Provide the (X, Y) coordinate of the cell's center where the given text is located.  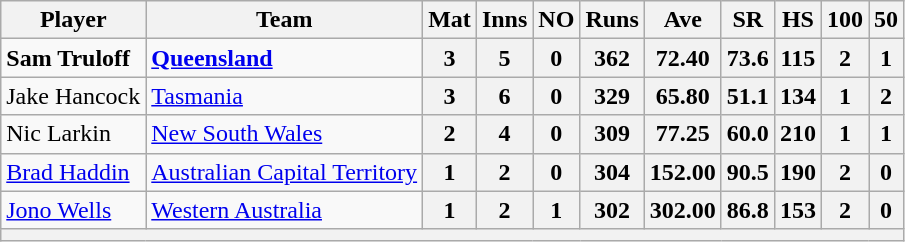
210 (798, 134)
Jake Hancock (74, 96)
Queensland (284, 58)
73.6 (748, 58)
Jono Wells (74, 210)
72.40 (682, 58)
86.8 (748, 210)
362 (612, 58)
4 (504, 134)
Team (284, 20)
Ave (682, 20)
100 (844, 20)
51.1 (748, 96)
77.25 (682, 134)
5 (504, 58)
309 (612, 134)
115 (798, 58)
134 (798, 96)
329 (612, 96)
304 (612, 172)
50 (886, 20)
Player (74, 20)
NO (556, 20)
6 (504, 96)
190 (798, 172)
152.00 (682, 172)
153 (798, 210)
Australian Capital Territory (284, 172)
302.00 (682, 210)
SR (748, 20)
Inns (504, 20)
Tasmania (284, 96)
302 (612, 210)
65.80 (682, 96)
New South Wales (284, 134)
Brad Haddin (74, 172)
Mat (450, 20)
90.5 (748, 172)
HS (798, 20)
Western Australia (284, 210)
Sam Truloff (74, 58)
Runs (612, 20)
Nic Larkin (74, 134)
60.0 (748, 134)
